Pinpoint the cell where the given text exists, returning its (X, Y) midpoint coordinate. 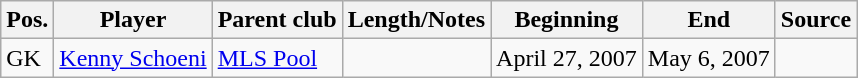
MLS Pool (277, 58)
Kenny Schoeni (133, 58)
End (708, 20)
Beginning (567, 20)
GK (28, 58)
May 6, 2007 (708, 58)
Source (816, 20)
Player (133, 20)
April 27, 2007 (567, 58)
Length/Notes (416, 20)
Pos. (28, 20)
Parent club (277, 20)
